Pinpoint the cell where the given text exists, returning its (x, y) midpoint coordinate. 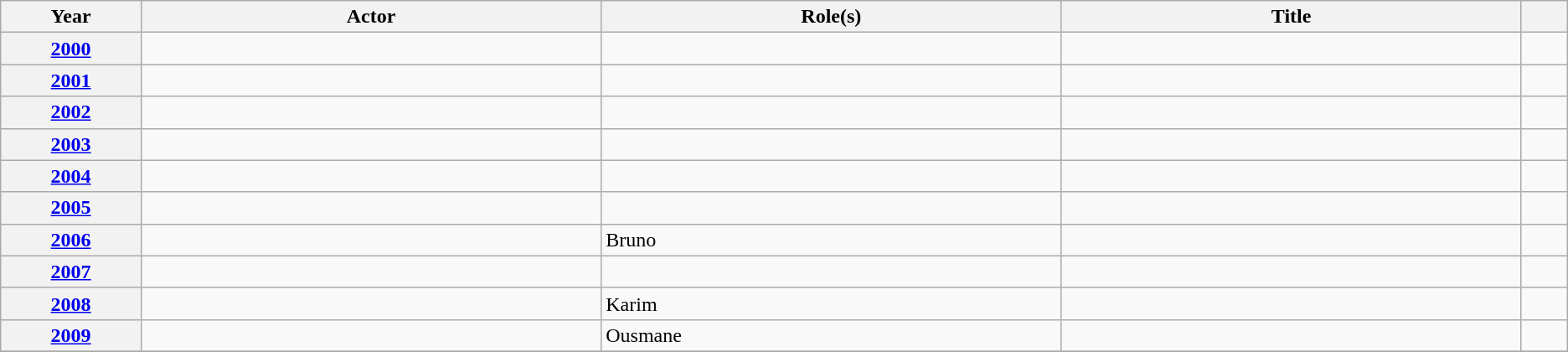
2002 (71, 112)
2005 (71, 208)
Ousmane (831, 335)
2006 (71, 240)
Role(s) (831, 17)
2009 (71, 335)
2007 (71, 272)
2000 (71, 49)
2008 (71, 303)
Karim (831, 303)
2004 (71, 176)
2003 (71, 144)
Year (71, 17)
Title (1292, 17)
Bruno (831, 240)
2001 (71, 80)
Actor (370, 17)
